Identify which cell holds the provided text, then report its (X, Y) central coordinate. 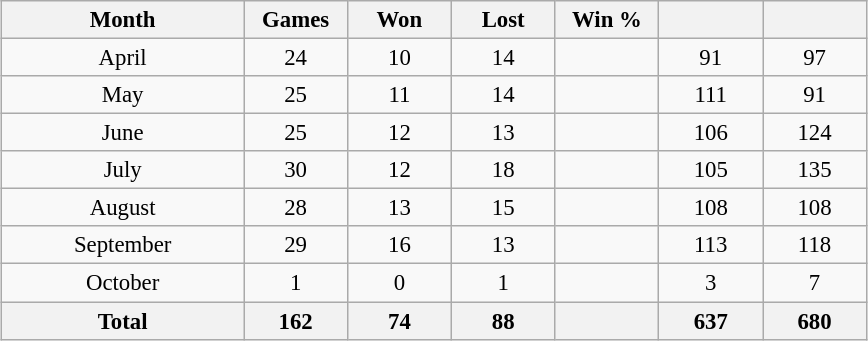
74 (399, 321)
Won (399, 20)
18 (503, 170)
July (123, 170)
15 (503, 208)
3 (711, 283)
August (123, 208)
118 (815, 245)
Games (296, 20)
May (123, 95)
Month (123, 20)
111 (711, 95)
113 (711, 245)
30 (296, 170)
105 (711, 170)
0 (399, 283)
29 (296, 245)
16 (399, 245)
September (123, 245)
7 (815, 283)
April (123, 57)
June (123, 133)
88 (503, 321)
28 (296, 208)
Win % (607, 20)
106 (711, 133)
10 (399, 57)
October (123, 283)
97 (815, 57)
Lost (503, 20)
637 (711, 321)
24 (296, 57)
11 (399, 95)
680 (815, 321)
135 (815, 170)
124 (815, 133)
162 (296, 321)
Total (123, 321)
